Capture the cell that displays the provided text and extract its [X, Y] central coordinate. 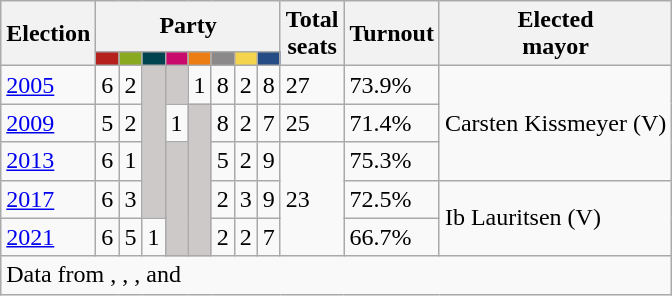
2013 [48, 161]
Carsten Kissmeyer (V) [555, 123]
25 [312, 123]
Data from , , , and [336, 275]
75.3% [392, 161]
Ib Lauritsen (V) [555, 218]
71.4% [392, 123]
Totalseats [312, 34]
72.5% [392, 199]
23 [312, 199]
Electedmayor [555, 34]
73.9% [392, 85]
2005 [48, 85]
Election [48, 34]
2021 [48, 237]
2017 [48, 199]
27 [312, 85]
Turnout [392, 34]
2009 [48, 123]
Party [188, 26]
66.7% [392, 237]
